Identify which cell holds the provided text, then report its [X, Y] central coordinate. 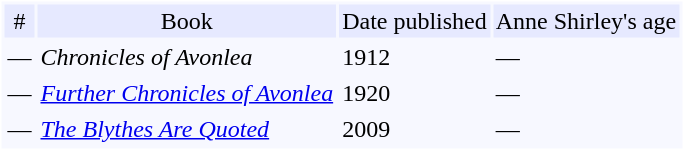
Anne Shirley's age [586, 20]
1912 [414, 56]
2009 [414, 128]
Book [188, 20]
Chronicles of Avonlea [188, 56]
Date published [414, 20]
# [19, 20]
1920 [414, 92]
Further Chronicles of Avonlea [188, 92]
The Blythes Are Quoted [188, 128]
